Return (X, Y) of the center of cell containing provided text 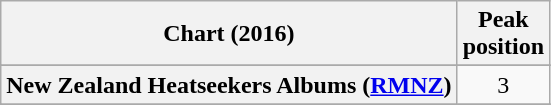
New Zealand Heatseekers Albums (RMNZ) (229, 85)
3 (503, 85)
Peak position (503, 34)
Chart (2016) (229, 34)
